Provide the (x, y) coordinate of the cell's center where the given text is located.  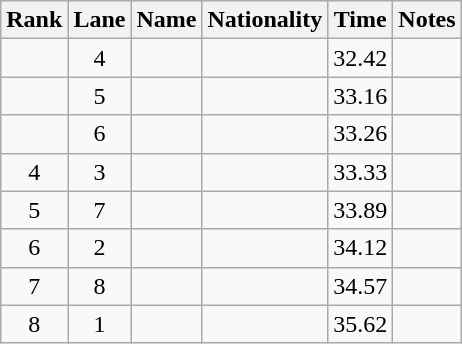
Time (360, 20)
3 (100, 172)
33.89 (360, 210)
Name (166, 20)
34.12 (360, 248)
Lane (100, 20)
Notes (427, 20)
34.57 (360, 286)
33.26 (360, 134)
32.42 (360, 58)
1 (100, 324)
2 (100, 248)
33.33 (360, 172)
Nationality (265, 20)
Rank (34, 20)
35.62 (360, 324)
33.16 (360, 96)
